For the text-containing cell, return its midpoint in (X, Y) coordinate format. 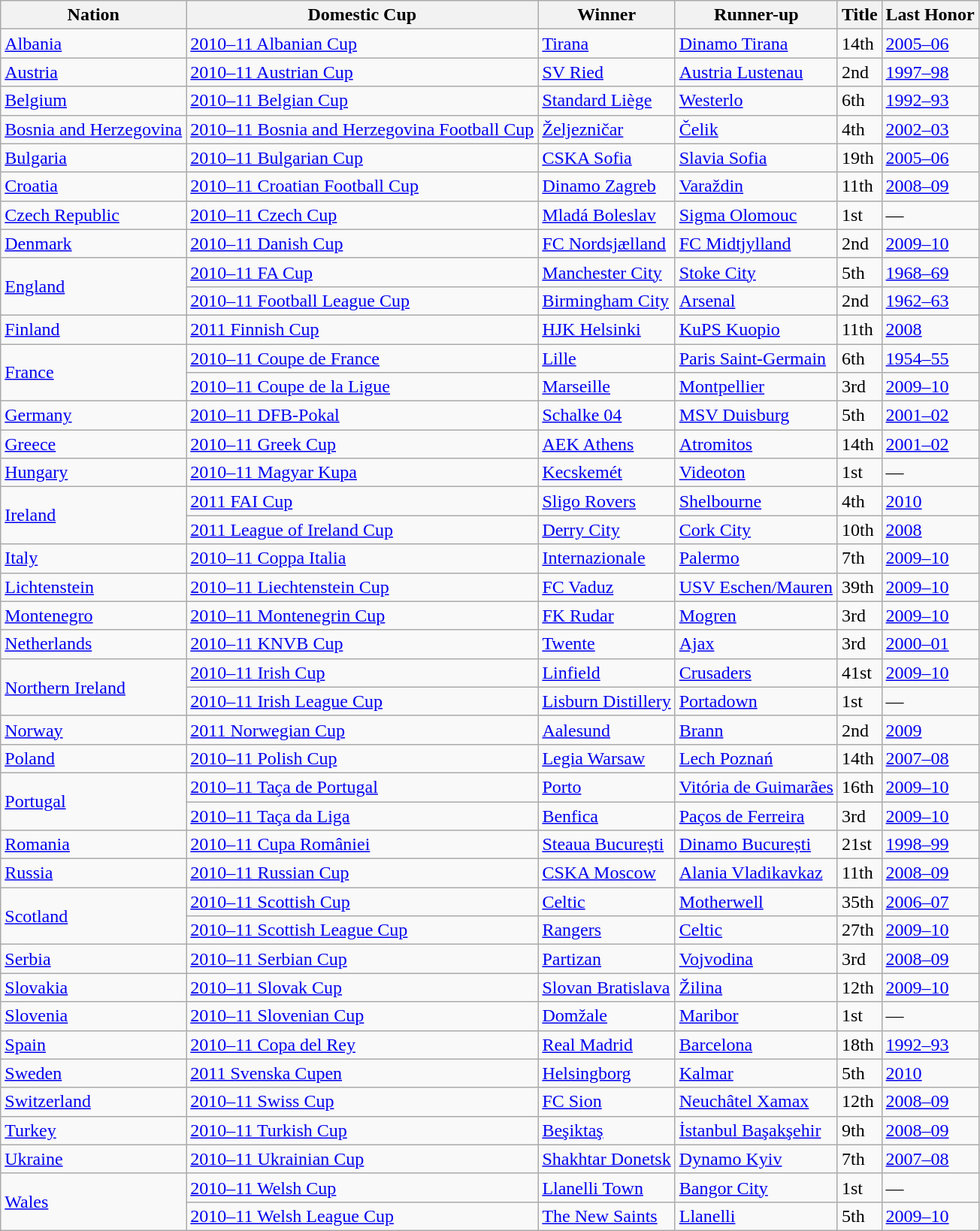
2010–11 Swiss Cup (362, 1102)
Domestic Cup (362, 15)
2010–11 Slovak Cup (362, 988)
Domžale (606, 1016)
2010–11 KNVB Cup (362, 644)
Rangers (606, 930)
Netherlands (93, 644)
2010–11 Irish Cup (362, 673)
2010–11 Copa del Rey (362, 1045)
2010–11 Turkish Cup (362, 1130)
Lichtenstein (93, 587)
Varaždin (756, 186)
Lille (606, 358)
Llanelli Town (606, 1187)
FC Vaduz (606, 587)
Switzerland (93, 1102)
Videoton (756, 473)
Albania (93, 44)
Slovan Bratislava (606, 988)
KuPS Kuopio (756, 329)
Palermo (756, 558)
Brann (756, 730)
2010–11 Bulgarian Cup (362, 158)
FC Sion (606, 1102)
Lisburn Distillery (606, 701)
2010–11 Scottish Cup (362, 902)
2010–11 Danish Cup (362, 243)
Sligo Rovers (606, 501)
France (93, 373)
Čelik (756, 129)
41st (860, 673)
2010–11 Welsh League Cup (362, 1216)
2010–11 Polish Cup (362, 758)
Porto (606, 787)
Tirana (606, 44)
Bangor City (756, 1187)
Italy (93, 558)
2010–11 Magyar Kupa (362, 473)
2010–11 Ukrainian Cup (362, 1159)
2010–11 Slovenian Cup (362, 1016)
Slovakia (93, 988)
Stoke City (756, 272)
16th (860, 787)
Mladá Boleslav (606, 215)
Schalke 04 (606, 416)
Linfield (606, 673)
Dinamo Tirana (756, 44)
Maribor (756, 1016)
Serbia (93, 959)
FK Rudar (606, 615)
2010–11 Taça da Liga (362, 815)
Westerlo (756, 101)
SV Ried (606, 72)
Norway (93, 730)
2010–11 DFB-Pokal (362, 416)
2010–11 Albanian Cup (362, 44)
21st (860, 845)
Ajax (756, 644)
2011 League of Ireland Cup (362, 530)
2010–11 Russian Cup (362, 873)
Denmark (93, 243)
2010–11 Irish League Cup (362, 701)
Crusaders (756, 673)
CSKA Sofia (606, 158)
2010–11 Taça de Portugal (362, 787)
FC Midtjylland (756, 243)
1962–63 (930, 301)
England (93, 286)
Finland (93, 329)
Last Honor (930, 15)
2000–01 (930, 644)
Czech Republic (93, 215)
Sigma Olomouc (756, 215)
2010–11 Montenegrin Cup (362, 615)
Benfica (606, 815)
Kecskemét (606, 473)
Arsenal (756, 301)
2010–11 Welsh Cup (362, 1187)
Slovenia (93, 1016)
19th (860, 158)
2010–11 Liechtenstein Cup (362, 587)
Belgium (93, 101)
Motherwell (756, 902)
Ukraine (93, 1159)
Legia Warsaw (606, 758)
Žilina (756, 988)
Manchester City (606, 272)
Shakhtar Donetsk (606, 1159)
Aalesund (606, 730)
2011 FAI Cup (362, 501)
2010–11 Football League Cup (362, 301)
Dinamo București (756, 845)
27th (860, 930)
Beşiktaş (606, 1130)
2010–11 Austrian Cup (362, 72)
Mogren (756, 615)
1968–69 (930, 272)
Partizan (606, 959)
Spain (93, 1045)
Vojvodina (756, 959)
2010–11 Bosnia and Herzegovina Football Cup (362, 129)
1954–55 (930, 358)
Montenegro (93, 615)
2009 (930, 730)
Turkey (93, 1130)
Austria (93, 72)
Winner (606, 15)
Kalmar (756, 1073)
Northern Ireland (93, 687)
39th (860, 587)
Steaua București (606, 845)
Standard Liège (606, 101)
2011 Finnish Cup (362, 329)
Barcelona (756, 1045)
Sweden (93, 1073)
1998–99 (930, 845)
2010–11 Cupa României (362, 845)
Ireland (93, 516)
35th (860, 902)
2010–11 Coppa Italia (362, 558)
2002–03 (930, 129)
2010–11 Greek Cup (362, 444)
İstanbul Başakşehir (756, 1130)
Cork City (756, 530)
Shelbourne (756, 501)
Internazionale (606, 558)
Lech Poznań (756, 758)
AEK Athens (606, 444)
10th (860, 530)
Vitória de Guimarães (756, 787)
2010–11 Coupe de France (362, 358)
Scotland (93, 916)
2010–11 FA Cup (362, 272)
2011 Svenska Cupen (362, 1073)
Nation (93, 15)
Bosnia and Herzegovina (93, 129)
2010–11 Coupe de la Ligue (362, 387)
Twente (606, 644)
Hungary (93, 473)
Croatia (93, 186)
USV Eschen/Mauren (756, 587)
MSV Duisburg (756, 416)
Alania Vladikavkaz (756, 873)
CSKA Moscow (606, 873)
Title (860, 15)
Austria Lustenau (756, 72)
HJK Helsinki (606, 329)
Željezničar (606, 129)
Poland (93, 758)
2010–11 Croatian Football Cup (362, 186)
Runner-up (756, 15)
Paris Saint-Germain (756, 358)
Bulgaria (93, 158)
9th (860, 1130)
Montpellier (756, 387)
2010–11 Scottish League Cup (362, 930)
Neuchâtel Xamax (756, 1102)
Marseille (606, 387)
Paços de Ferreira (756, 815)
18th (860, 1045)
FC Nordsjælland (606, 243)
Greece (93, 444)
Slavia Sofia (756, 158)
Helsingborg (606, 1073)
Derry City (606, 530)
2010–11 Belgian Cup (362, 101)
Real Madrid (606, 1045)
Germany (93, 416)
Romania (93, 845)
Birmingham City (606, 301)
Portugal (93, 801)
2011 Norwegian Cup (362, 730)
Portadown (756, 701)
Atromitos (756, 444)
2006–07 (930, 902)
Dynamo Kyiv (756, 1159)
Llanelli (756, 1216)
1997–98 (930, 72)
Russia (93, 873)
2010–11 Serbian Cup (362, 959)
2010–11 Czech Cup (362, 215)
Dinamo Zagreb (606, 186)
Wales (93, 1202)
The New Saints (606, 1216)
